Pinpoint the cell where the given text exists, returning its (X, Y) midpoint coordinate. 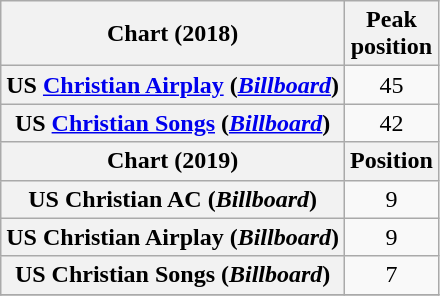
Position (392, 161)
US Christian AC (Billboard) (173, 199)
Peakposition (392, 34)
45 (392, 85)
7 (392, 275)
42 (392, 123)
Chart (2019) (173, 161)
Chart (2018) (173, 34)
